Locate the cell with the specified text and output its [X, Y] center coordinate. 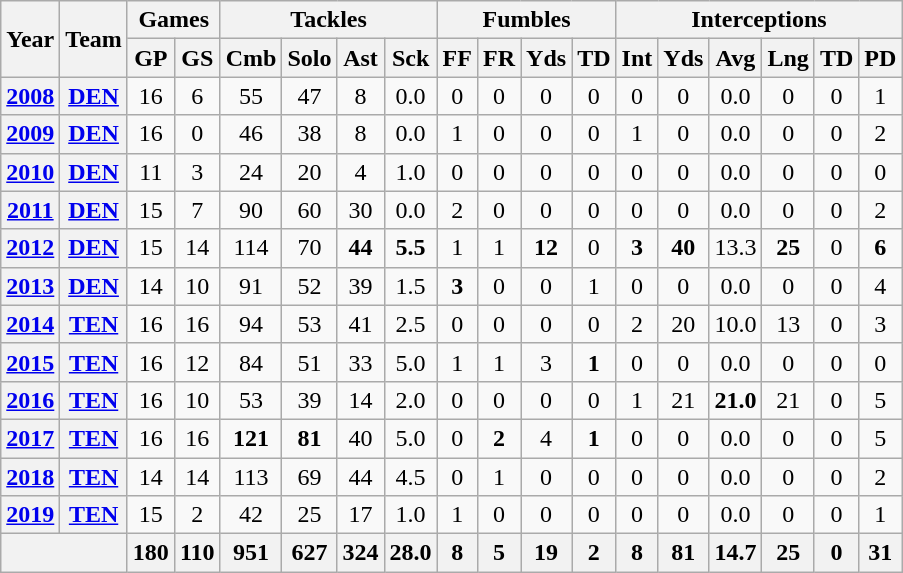
121 [251, 438]
180 [150, 553]
2015 [30, 362]
4.5 [410, 477]
Sck [410, 58]
60 [310, 210]
PD [880, 58]
10.0 [736, 324]
2008 [30, 96]
28.0 [410, 553]
24 [251, 172]
2.0 [410, 400]
84 [251, 362]
Cmb [251, 58]
13 [788, 324]
GS [197, 58]
2.5 [410, 324]
Tackles [328, 20]
7 [197, 210]
38 [310, 134]
2010 [30, 172]
55 [251, 96]
41 [360, 324]
90 [251, 210]
70 [310, 248]
94 [251, 324]
33 [360, 362]
2013 [30, 286]
46 [251, 134]
31 [880, 553]
21.0 [736, 400]
2014 [30, 324]
2018 [30, 477]
Avg [736, 58]
110 [197, 553]
14.7 [736, 553]
951 [251, 553]
Team [94, 39]
2016 [30, 400]
1.5 [410, 286]
2019 [30, 515]
2017 [30, 438]
2012 [30, 248]
FF [457, 58]
19 [546, 553]
Lng [788, 58]
114 [251, 248]
Year [30, 39]
2011 [30, 210]
69 [310, 477]
30 [360, 210]
113 [251, 477]
2009 [30, 134]
17 [360, 515]
91 [251, 286]
324 [360, 553]
Fumbles [526, 20]
Games [174, 20]
11 [150, 172]
Interceptions [759, 20]
627 [310, 553]
51 [310, 362]
Ast [360, 58]
42 [251, 515]
Solo [310, 58]
13.3 [736, 248]
Int [637, 58]
52 [310, 286]
GP [150, 58]
47 [310, 96]
FR [498, 58]
5.5 [410, 248]
